Identify which cell holds the provided text, then report its [X, Y] central coordinate. 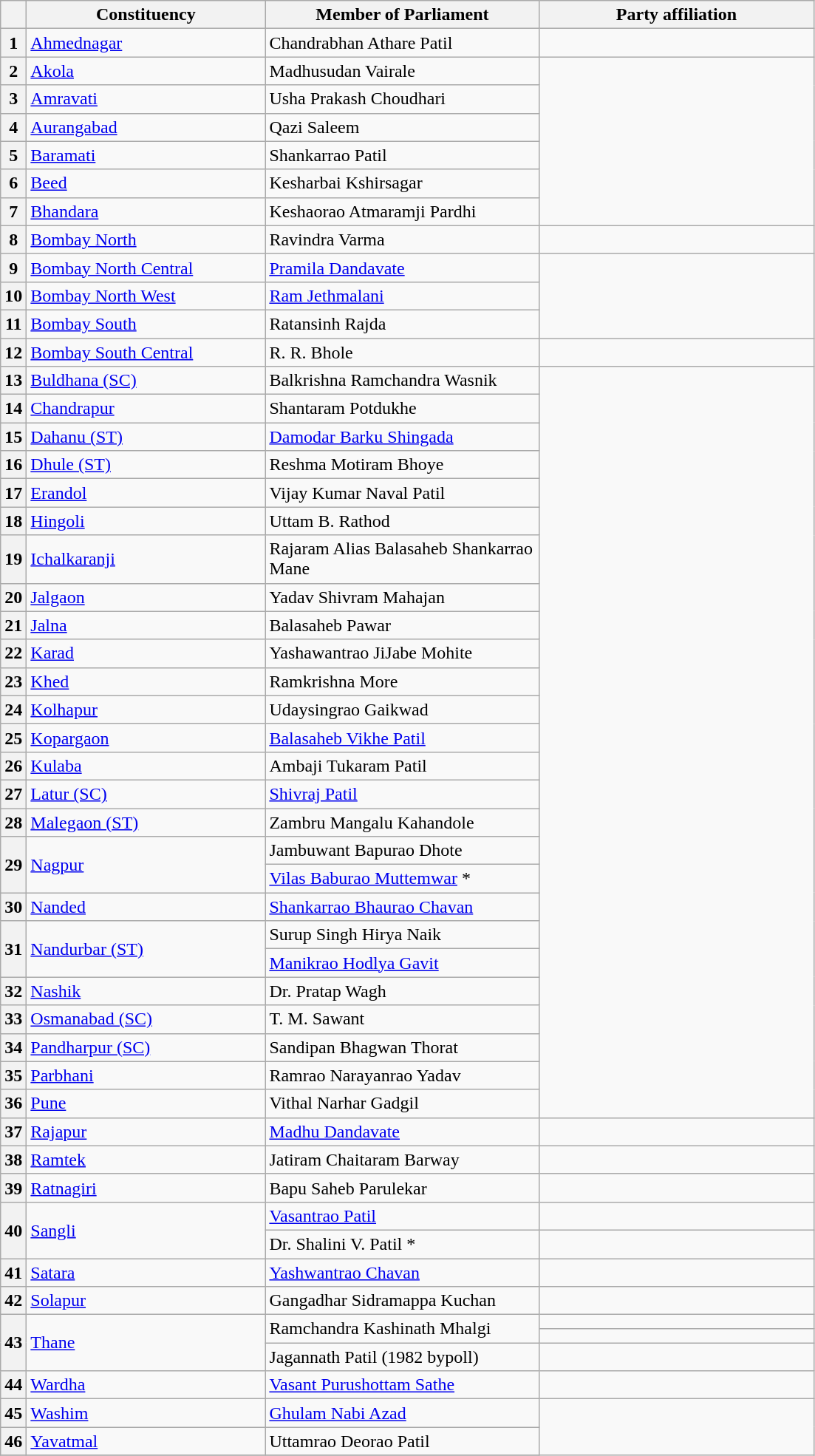
34 [13, 1047]
T. M. Sawant [402, 1019]
Vilas Baburao Muttemwar * [402, 879]
Dhule (ST) [146, 465]
Osmanabad (SC) [146, 1019]
Shantaram Potdukhe [402, 409]
45 [13, 1413]
13 [13, 381]
Jalna [146, 625]
Jambuwant Bapurao Dhote [402, 851]
11 [13, 324]
Yavatmal [146, 1441]
Ratnagiri [146, 1188]
Bombay South Central [146, 353]
32 [13, 991]
17 [13, 493]
Bhandara [146, 211]
14 [13, 409]
Chandrapur [146, 409]
Nashik [146, 991]
Ravindra Varma [402, 239]
Madhusudan Vairale [402, 71]
40 [13, 1230]
41 [13, 1272]
42 [13, 1301]
6 [13, 183]
Balasaheb Vikhe Patil [402, 738]
Constituency [146, 15]
Nandurbar (ST) [146, 949]
26 [13, 766]
Khed [146, 681]
Ambaji Tukaram Patil [402, 766]
8 [13, 239]
38 [13, 1160]
27 [13, 794]
Ramrao Narayanrao Yadav [402, 1075]
Latur (SC) [146, 794]
Pandharpur (SC) [146, 1047]
Bombay North West [146, 296]
1 [13, 43]
Satara [146, 1272]
Nagpur [146, 865]
Ramchandra Kashinath Mhalgi [402, 1329]
Malegaon (ST) [146, 823]
Reshma Motiram Bhoye [402, 465]
Sangli [146, 1230]
4 [13, 127]
Manikrao Hodlya Gavit [402, 963]
Washim [146, 1413]
7 [13, 211]
Baramati [146, 155]
Kulaba [146, 766]
Yadav Shivram Mahajan [402, 597]
Ahmednagar [146, 43]
Pramila Dandavate [402, 268]
Ramkrishna More [402, 681]
Solapur [146, 1301]
Aurangabad [146, 127]
Rajapur [146, 1132]
Balkrishna Ramchandra Wasnik [402, 381]
Bombay North [146, 239]
21 [13, 625]
Jagannath Patil (1982 bypoll) [402, 1357]
30 [13, 907]
25 [13, 738]
Zambru Mangalu Kahandole [402, 823]
Party affiliation [677, 15]
46 [13, 1441]
Wardha [146, 1385]
Damodar Barku Shingada [402, 437]
43 [13, 1343]
33 [13, 1019]
29 [13, 865]
15 [13, 437]
Shankarrao Patil [402, 155]
Shivraj Patil [402, 794]
Nanded [146, 907]
Keshaorao Atmaramji Pardhi [402, 211]
Rajaram Alias Balasaheb Shankarrao Mane [402, 559]
24 [13, 710]
22 [13, 653]
16 [13, 465]
19 [13, 559]
Yashawantrao JiJabe Mohite [402, 653]
37 [13, 1132]
9 [13, 268]
Ram Jethmalani [402, 296]
Surup Singh Hirya Naik [402, 935]
Kesharbai Kshirsagar [402, 183]
10 [13, 296]
Balasaheb Pawar [402, 625]
Kopargaon [146, 738]
35 [13, 1075]
Erandol [146, 493]
Ramtek [146, 1160]
Chandrabhan Athare Patil [402, 43]
Parbhani [146, 1075]
Bapu Saheb Parulekar [402, 1188]
12 [13, 353]
Akola [146, 71]
Ichalkaranji [146, 559]
Usha Prakash Choudhari [402, 99]
Vijay Kumar Naval Patil [402, 493]
Amravati [146, 99]
39 [13, 1188]
Udaysingrao Gaikwad [402, 710]
Hingoli [146, 521]
Uttamrao Deorao Patil [402, 1441]
Pune [146, 1103]
Jalgaon [146, 597]
Yashwantrao Chavan [402, 1272]
Jatiram Chaitaram Barway [402, 1160]
36 [13, 1103]
Beed [146, 183]
28 [13, 823]
R. R. Bhole [402, 353]
Sandipan Bhagwan Thorat [402, 1047]
18 [13, 521]
20 [13, 597]
Member of Parliament [402, 15]
Vithal Narhar Gadgil [402, 1103]
Dr. Shalini V. Patil * [402, 1244]
Bombay North Central [146, 268]
Thane [146, 1343]
23 [13, 681]
Shankarrao Bhaurao Chavan [402, 907]
Ratansinh Rajda [402, 324]
Karad [146, 653]
31 [13, 949]
2 [13, 71]
Vasant Purushottam Sathe [402, 1385]
Madhu Dandavate [402, 1132]
Buldhana (SC) [146, 381]
Uttam B. Rathod [402, 521]
Gangadhar Sidramappa Kuchan [402, 1301]
Vasantrao Patil [402, 1216]
44 [13, 1385]
Ghulam Nabi Azad [402, 1413]
Qazi Saleem [402, 127]
Dahanu (ST) [146, 437]
Dr. Pratap Wagh [402, 991]
Kolhapur [146, 710]
5 [13, 155]
3 [13, 99]
Bombay South [146, 324]
